Detect which cell encompasses the target text, then output its (x, y) center coordinate. 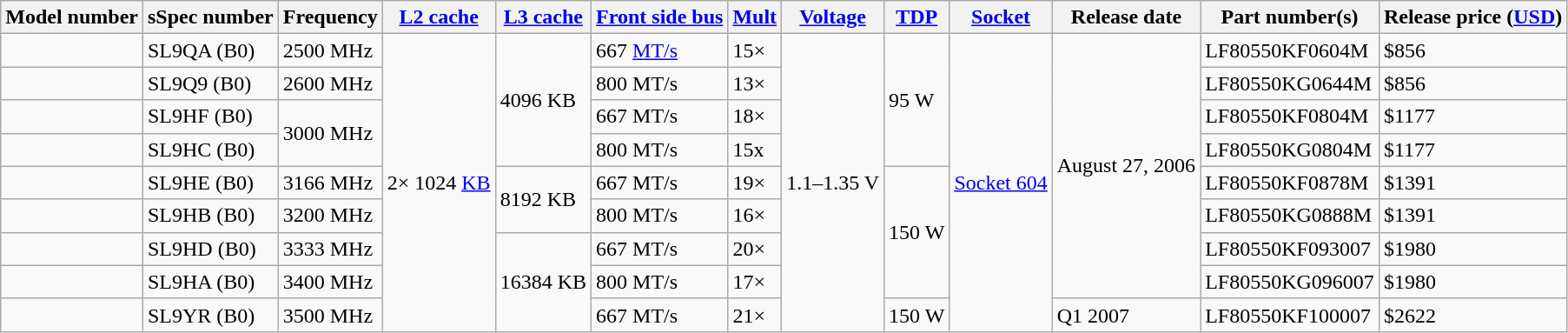
17× (755, 282)
Mult (755, 17)
SL9YR (B0) (210, 315)
20× (755, 249)
LF80550KG0644M (1290, 83)
LF80550KG0804M (1290, 150)
Socket (1001, 17)
2600 MHz (330, 83)
SL9QA (B0) (210, 50)
15× (755, 50)
15x (755, 150)
SL9HB (B0) (210, 216)
1.1–1.35 V (833, 183)
Frequency (330, 17)
sSpec number (210, 17)
SL9HA (B0) (210, 282)
LF80550KF0604M (1290, 50)
3000 MHz (330, 133)
LF80550KF093007 (1290, 249)
SL9HF (B0) (210, 117)
LF80550KG0888M (1290, 216)
SL9HD (B0) (210, 249)
Release date (1126, 17)
3333 MHz (330, 249)
$2622 (1472, 315)
18× (755, 117)
LF80550KG096007 (1290, 282)
3166 MHz (330, 183)
4096 KB (543, 100)
8192 KB (543, 199)
SL9HC (B0) (210, 150)
Model number (72, 17)
16× (755, 216)
LF80550KF0878M (1290, 183)
SL9HE (B0) (210, 183)
Part number(s) (1290, 17)
13× (755, 83)
L2 cache (439, 17)
Socket 604 (1001, 183)
LF80550KF100007 (1290, 315)
2× 1024 KB (439, 183)
Voltage (833, 17)
21× (755, 315)
L3 cache (543, 17)
LF80550KF0804M (1290, 117)
TDP (917, 17)
Front side bus (660, 17)
19× (755, 183)
16384 KB (543, 282)
95 W (917, 100)
Release price (USD) (1472, 17)
3500 MHz (330, 315)
2500 MHz (330, 50)
3400 MHz (330, 282)
Q1 2007 (1126, 315)
SL9Q9 (B0) (210, 83)
3200 MHz (330, 216)
August 27, 2006 (1126, 166)
